Find where the given text appears and provide that cell's center as [x, y] coordinate. 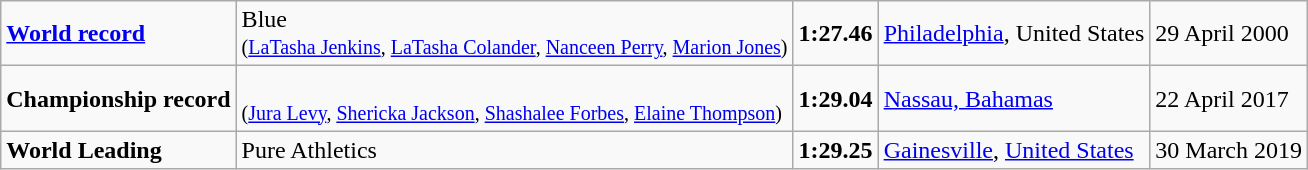
1:29.25 [836, 150]
Blue(LaTasha Jenkins, LaTasha Colander, Nanceen Perry, Marion Jones) [514, 34]
World Leading [118, 150]
1:29.04 [836, 98]
1:27.46 [836, 34]
Nassau, Bahamas [1014, 98]
Pure Athletics [514, 150]
World record [118, 34]
Gainesville, United States [1014, 150]
29 April 2000 [1229, 34]
30 March 2019 [1229, 150]
Philadelphia, United States [1014, 34]
22 April 2017 [1229, 98]
Championship record [118, 98]
(Jura Levy, Shericka Jackson, Shashalee Forbes, Elaine Thompson) [514, 98]
